Pinpoint the cell where the given text exists, returning its [x, y] midpoint coordinate. 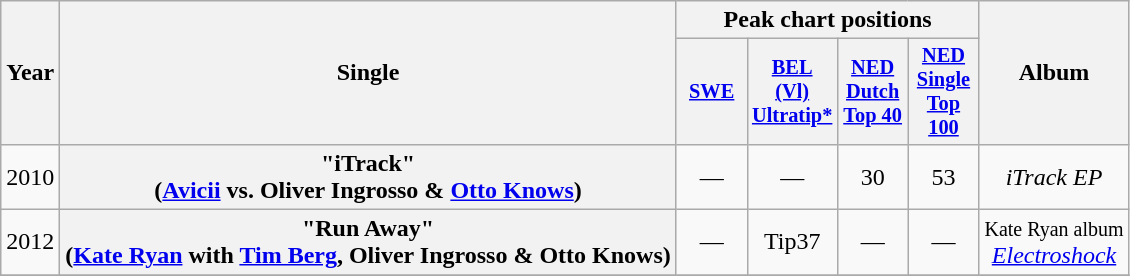
30 [872, 176]
53 [944, 176]
BEL (Vl)Ultratip* [792, 92]
Album [1054, 73]
2012 [30, 242]
Kate Ryan album Electroshock [1054, 242]
NEDDutchTop 40 [872, 92]
"Run Away"(Kate Ryan with Tim Berg, Oliver Ingrosso & Otto Knows) [368, 242]
Single [368, 73]
Year [30, 73]
NEDSingle Top 100 [944, 92]
SWE [712, 92]
"iTrack"(Avicii vs. Oliver Ingrosso & Otto Knows) [368, 176]
Peak chart positions [828, 20]
2010 [30, 176]
iTrack EP [1054, 176]
Tip37 [792, 242]
